Pinpoint the cell where the given text exists, returning its [x, y] midpoint coordinate. 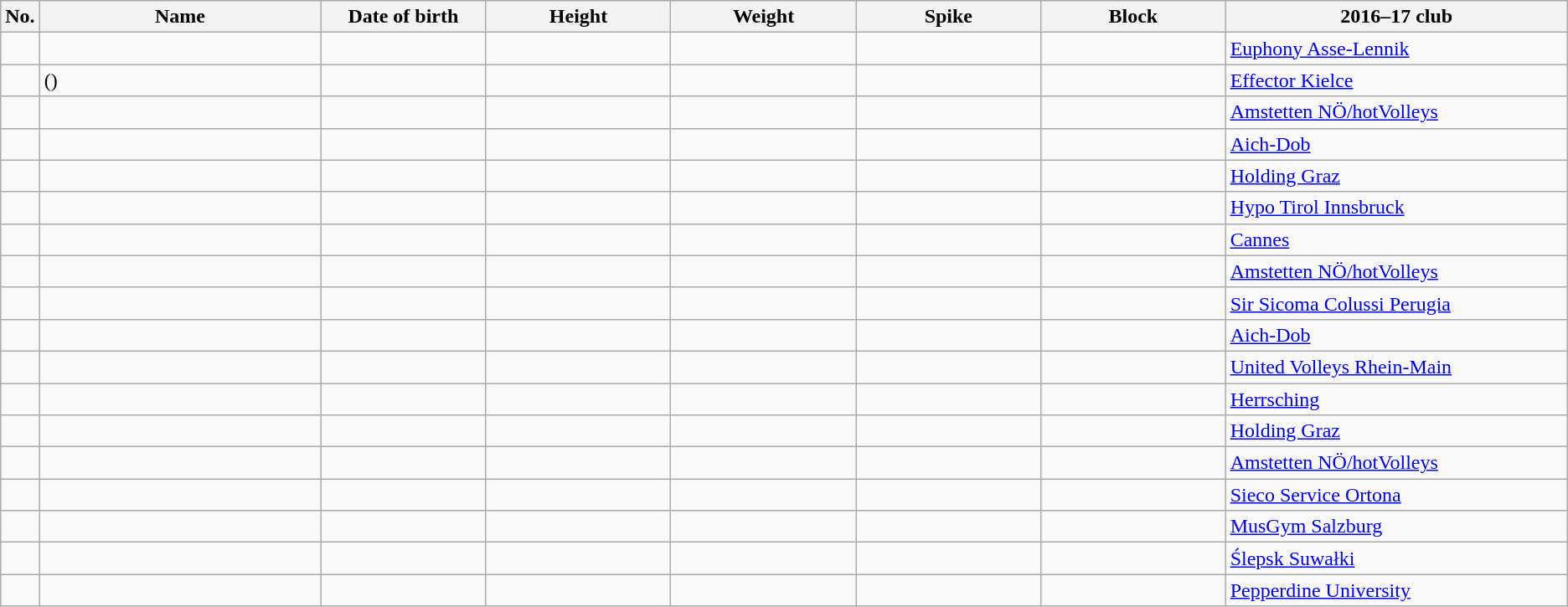
Height [578, 17]
Name [180, 17]
Euphony Asse-Lennik [1396, 49]
Weight [764, 17]
() [180, 80]
Pepperdine University [1396, 590]
Effector Kielce [1396, 80]
Hypo Tirol Innsbruck [1396, 208]
Sieco Service Ortona [1396, 495]
Date of birth [404, 17]
Spike [948, 17]
United Volleys Rhein-Main [1396, 367]
2016–17 club [1396, 17]
Ślepsk Suwałki [1396, 558]
Block [1134, 17]
Cannes [1396, 239]
MusGym Salzburg [1396, 527]
No. [20, 17]
Sir Sicoma Colussi Perugia [1396, 303]
Herrsching [1396, 399]
